Locate the cell with the specified text and output its [X, Y] center coordinate. 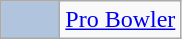
Pro Bowler [120, 20]
